Detect which cell encompasses the target text, then output its (X, Y) center coordinate. 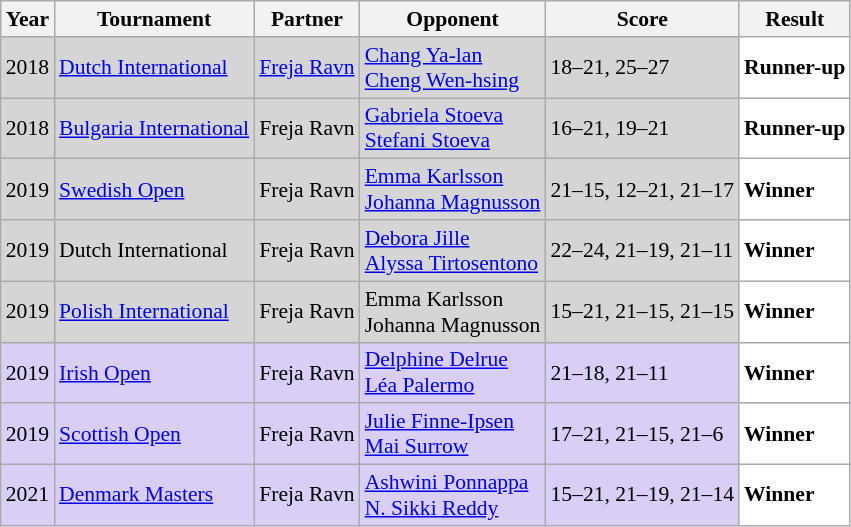
15–21, 21–15, 21–15 (642, 312)
Tournament (154, 19)
Chang Ya-lan Cheng Wen-hsing (453, 68)
2021 (28, 496)
21–15, 12–21, 21–17 (642, 190)
22–24, 21–19, 21–11 (642, 250)
Delphine Delrue Léa Palermo (453, 372)
Scottish Open (154, 434)
16–21, 19–21 (642, 128)
Irish Open (154, 372)
Swedish Open (154, 190)
21–18, 21–11 (642, 372)
Denmark Masters (154, 496)
18–21, 25–27 (642, 68)
Partner (306, 19)
Julie Finne-Ipsen Mai Surrow (453, 434)
15–21, 21–19, 21–14 (642, 496)
Gabriela Stoeva Stefani Stoeva (453, 128)
Score (642, 19)
Debora Jille Alyssa Tirtosentono (453, 250)
Bulgaria International (154, 128)
Opponent (453, 19)
17–21, 21–15, 21–6 (642, 434)
Result (794, 19)
Ashwini Ponnappa N. Sikki Reddy (453, 496)
Polish International (154, 312)
Year (28, 19)
